Identify which cell holds the provided text, then report its (x, y) central coordinate. 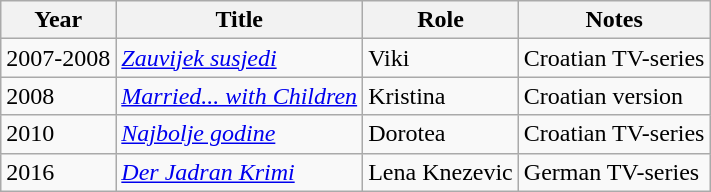
Notes (614, 20)
Lena Knezevic (441, 172)
Zauvijek susjedi (240, 58)
German TV-series (614, 172)
Viki (441, 58)
Title (240, 20)
Croatian version (614, 96)
Kristina (441, 96)
2016 (58, 172)
Der Jadran Krimi (240, 172)
2008 (58, 96)
Married... with Children (240, 96)
Role (441, 20)
Najbolje godine (240, 134)
Year (58, 20)
2007-2008 (58, 58)
2010 (58, 134)
Dorotea (441, 134)
